Find where the given text appears and provide that cell's center as [X, Y] coordinate. 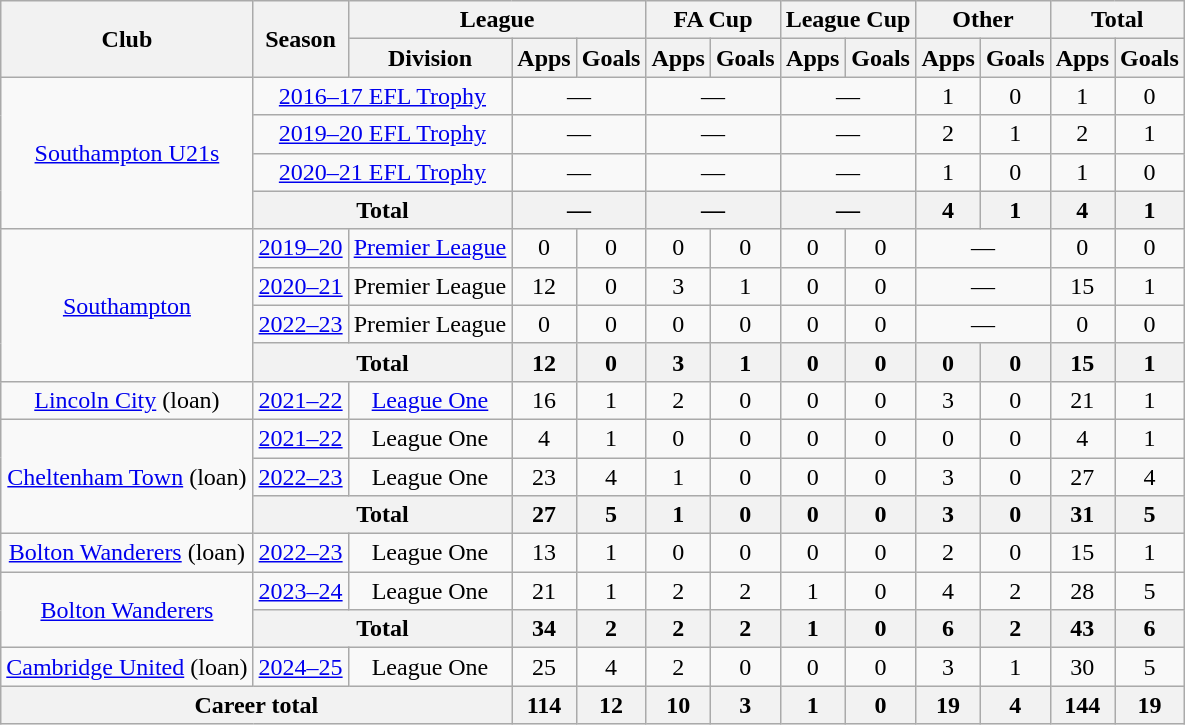
Bolton Wanderers (loan) [127, 553]
Career total [256, 705]
2019–20 [300, 248]
2020–21 EFL Trophy [382, 172]
Lincoln City (loan) [127, 400]
31 [1082, 515]
34 [544, 629]
Season [300, 39]
FA Cup [713, 20]
13 [544, 553]
League [497, 20]
43 [1082, 629]
23 [544, 477]
2016–17 EFL Trophy [382, 96]
28 [1082, 591]
Club [127, 39]
Southampton [127, 305]
Cambridge United (loan) [127, 667]
Bolton Wanderers [127, 610]
Division [430, 58]
Other [983, 20]
144 [1082, 705]
Southampton U21s [127, 153]
114 [544, 705]
2023–24 [300, 591]
10 [678, 705]
16 [544, 400]
2019–20 EFL Trophy [382, 134]
2020–21 [300, 286]
League Cup [848, 20]
30 [1082, 667]
Cheltenham Town (loan) [127, 476]
2024–25 [300, 667]
25 [544, 667]
